Detect which cell encompasses the target text, then output its (X, Y) center coordinate. 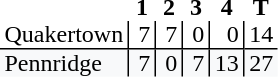
Pennridge (64, 63)
27 (261, 63)
13 (226, 63)
14 (261, 35)
Quakertown (64, 35)
